From the cell containing the given text, extract its center point as [X, Y] coordinate. 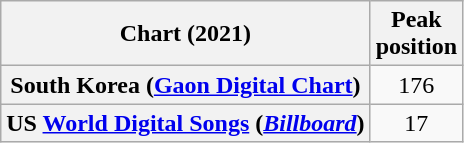
176 [416, 85]
Chart (2021) [186, 34]
17 [416, 123]
South Korea (Gaon Digital Chart) [186, 85]
US World Digital Songs (Billboard) [186, 123]
Peakposition [416, 34]
